Scan for the cell matching the given text and deliver its (X, Y) coordinate at center. 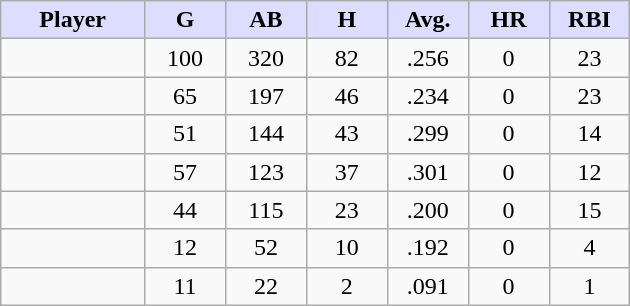
37 (346, 172)
57 (186, 172)
15 (590, 210)
44 (186, 210)
82 (346, 58)
100 (186, 58)
.200 (428, 210)
G (186, 20)
Avg. (428, 20)
.299 (428, 134)
1 (590, 286)
2 (346, 286)
14 (590, 134)
46 (346, 96)
52 (266, 248)
.256 (428, 58)
.301 (428, 172)
123 (266, 172)
4 (590, 248)
Player (73, 20)
11 (186, 286)
.234 (428, 96)
197 (266, 96)
115 (266, 210)
51 (186, 134)
144 (266, 134)
65 (186, 96)
22 (266, 286)
H (346, 20)
AB (266, 20)
.091 (428, 286)
.192 (428, 248)
10 (346, 248)
43 (346, 134)
320 (266, 58)
RBI (590, 20)
HR (508, 20)
